Pinpoint the cell where the given text exists, returning its (X, Y) midpoint coordinate. 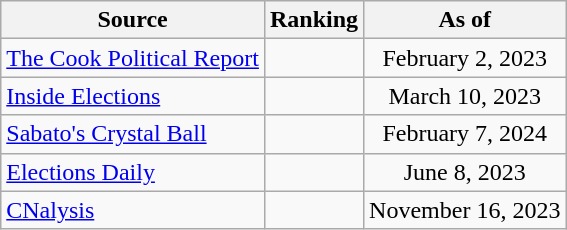
The Cook Political Report (133, 58)
June 8, 2023 (465, 172)
February 2, 2023 (465, 58)
Inside Elections (133, 96)
As of (465, 20)
Ranking (314, 20)
November 16, 2023 (465, 210)
February 7, 2024 (465, 134)
CNalysis (133, 210)
Sabato's Crystal Ball (133, 134)
Elections Daily (133, 172)
March 10, 2023 (465, 96)
Source (133, 20)
